Return [X, Y] of the center of cell containing provided text 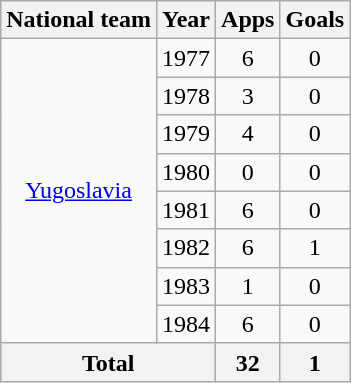
1978 [186, 96]
Yugoslavia [79, 191]
1981 [186, 210]
National team [79, 20]
Total [108, 362]
1980 [186, 172]
1984 [186, 324]
1983 [186, 286]
4 [248, 134]
Year [186, 20]
1982 [186, 248]
1977 [186, 58]
3 [248, 96]
Apps [248, 20]
1979 [186, 134]
Goals [315, 20]
32 [248, 362]
